Return [x, y] of the center of cell containing provided text 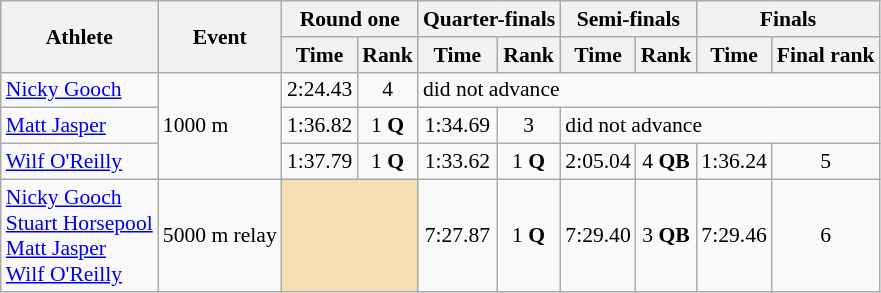
5 [826, 162]
5000 m relay [220, 235]
2:24.43 [320, 90]
2:05.04 [598, 162]
1:34.69 [458, 126]
Event [220, 36]
3 [528, 126]
1:36.24 [734, 162]
Round one [350, 19]
Final rank [826, 55]
Nicky Gooch [80, 90]
1:37.79 [320, 162]
3 QB [666, 235]
1:36.82 [320, 126]
Matt Jasper [80, 126]
Wilf O'Reilly [80, 162]
7:29.40 [598, 235]
7:29.46 [734, 235]
Finals [788, 19]
1:33.62 [458, 162]
Nicky GoochStuart HorsepoolMatt JasperWilf O'Reilly [80, 235]
Semi-finals [628, 19]
4 QB [666, 162]
7:27.87 [458, 235]
Quarter-finals [489, 19]
Athlete [80, 36]
1000 m [220, 126]
4 [388, 90]
6 [826, 235]
